Return the (X, Y) coordinate for the center point of the cell that contains the specified text.  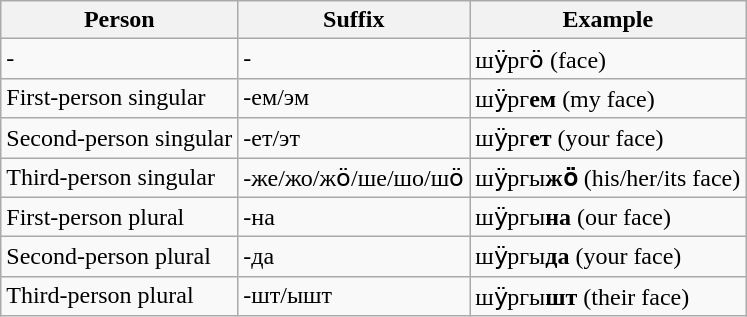
Suffix (354, 20)
Person (120, 20)
Second-person plural (120, 257)
-на (354, 217)
-ет/эт (354, 138)
-же/жо/жӧ/ше/шо/шӧ (354, 178)
Second-person singular (120, 138)
-да (354, 257)
шӱргына (our face) (608, 217)
шӱргыда (your face) (608, 257)
-шт/ышт (354, 296)
Example (608, 20)
First-person singular (120, 98)
Third-person plural (120, 296)
шӱргӧ (face) (608, 59)
Third-person singular (120, 178)
шӱргышт (their face) (608, 296)
шӱргет (your face) (608, 138)
-ем/эм (354, 98)
шӱргыжӧ (his/her/its face) (608, 178)
шӱргем (my face) (608, 98)
First-person plural (120, 217)
